Detect which cell encompasses the target text, then output its [x, y] center coordinate. 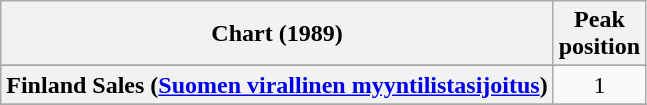
Chart (1989) [277, 34]
Peakposition [599, 34]
1 [599, 85]
Finland Sales (Suomen virallinen myyntilistasijoitus) [277, 85]
